Detect which cell encompasses the target text, then output its (X, Y) center coordinate. 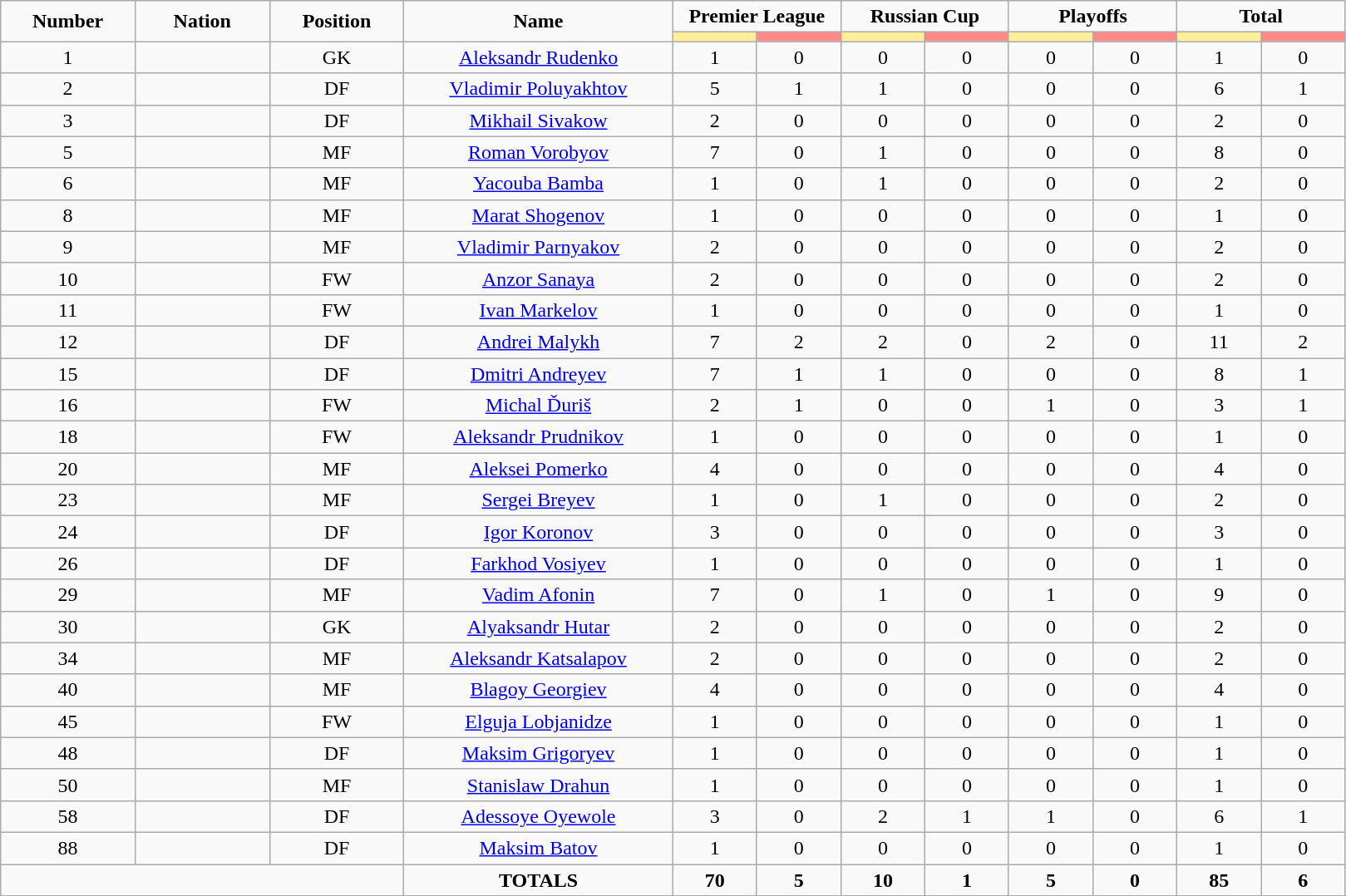
Maksim Batov (539, 848)
Blagoy Georgiev (539, 690)
Mikhail Sivakow (539, 121)
30 (68, 627)
Aleksei Pomerko (539, 469)
Russian Cup (924, 17)
85 (1219, 880)
12 (68, 342)
Elguja Lobjanidze (539, 721)
88 (68, 848)
Vadim Afonin (539, 595)
26 (68, 564)
40 (68, 690)
29 (68, 595)
Anzor Sanaya (539, 278)
18 (68, 437)
Alyaksandr Hutar (539, 627)
Aleksandr Katsalapov (539, 658)
Roman Vorobyov (539, 152)
TOTALS (539, 880)
15 (68, 373)
Number (68, 22)
Vladimir Parnyakov (539, 247)
Igor Koronov (539, 532)
58 (68, 816)
Vladimir Poluyakhtov (539, 89)
Position (337, 22)
Name (539, 22)
Dmitri Andreyev (539, 373)
24 (68, 532)
Maksim Grigoryev (539, 753)
16 (68, 406)
Aleksandr Rudenko (539, 57)
Andrei Malykh (539, 342)
Sergei Breyev (539, 500)
70 (715, 880)
34 (68, 658)
50 (68, 785)
Stanislaw Drahun (539, 785)
Playoffs (1092, 17)
Nation (202, 22)
23 (68, 500)
Aleksandr Prudnikov (539, 437)
45 (68, 721)
Yacouba Bamba (539, 184)
Michal Ďuriš (539, 406)
Adessoye Oyewole (539, 816)
Total (1261, 17)
Farkhod Vosiyev (539, 564)
20 (68, 469)
Premier League (757, 17)
Ivan Markelov (539, 310)
48 (68, 753)
Marat Shogenov (539, 215)
